Pinpoint the cell where the given text exists, returning its (x, y) midpoint coordinate. 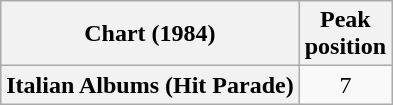
Chart (1984) (150, 34)
Italian Albums (Hit Parade) (150, 85)
Peakposition (345, 34)
7 (345, 85)
